Extract the [X, Y] coordinate from the center of the cell holding the provided text.  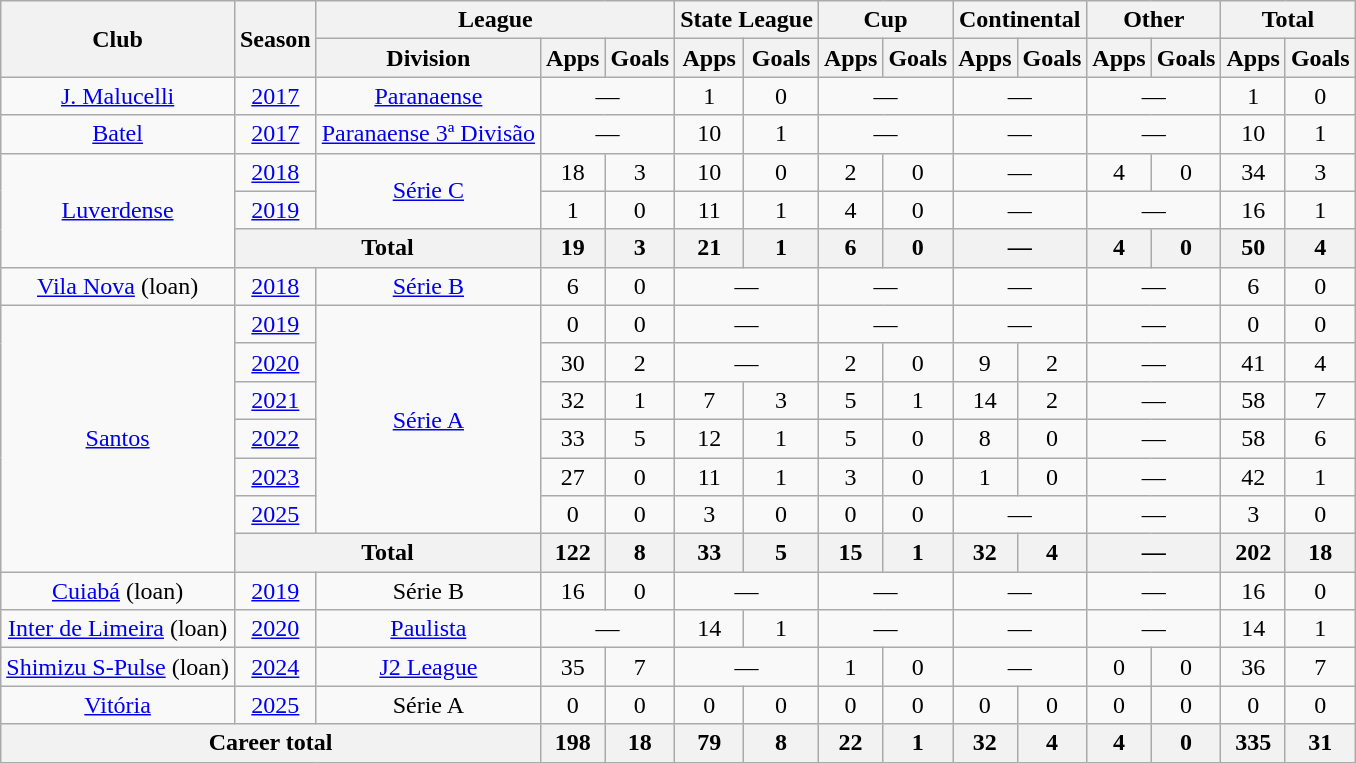
J2 League [428, 667]
Paranaense [428, 96]
19 [573, 248]
122 [573, 553]
J. Malucelli [118, 96]
2022 [275, 438]
2023 [275, 477]
Other [1154, 20]
Paranaense 3ª Divisão [428, 134]
335 [1253, 743]
31 [1320, 743]
198 [573, 743]
State League [747, 20]
12 [710, 438]
41 [1253, 362]
Batel [118, 134]
Continental [1020, 20]
27 [573, 477]
21 [710, 248]
Série C [428, 191]
79 [710, 743]
Season [275, 39]
League [495, 20]
Division [428, 58]
Santos [118, 438]
Luverdense [118, 210]
36 [1253, 667]
Cuiabá (loan) [118, 591]
15 [850, 553]
Shimizu S-Pulse (loan) [118, 667]
2021 [275, 400]
Vitória [118, 705]
22 [850, 743]
30 [573, 362]
202 [1253, 553]
42 [1253, 477]
50 [1253, 248]
Paulista [428, 629]
Vila Nova (loan) [118, 286]
9 [985, 362]
2024 [275, 667]
Inter de Limeira (loan) [118, 629]
34 [1253, 172]
Club [118, 39]
Career total [271, 743]
Cup [885, 20]
35 [573, 667]
